Capture the cell that displays the provided text and extract its [X, Y] central coordinate. 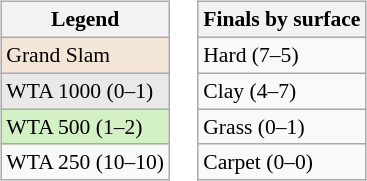
Legend [85, 20]
WTA 500 (1–2) [85, 127]
Hard (7–5) [282, 55]
Clay (4–7) [282, 91]
Grand Slam [85, 55]
Carpet (0–0) [282, 162]
Grass (0–1) [282, 127]
WTA 1000 (0–1) [85, 91]
Finals by surface [282, 20]
WTA 250 (10–10) [85, 162]
